Scan for the cell matching the given text and deliver its [x, y] coordinate at center. 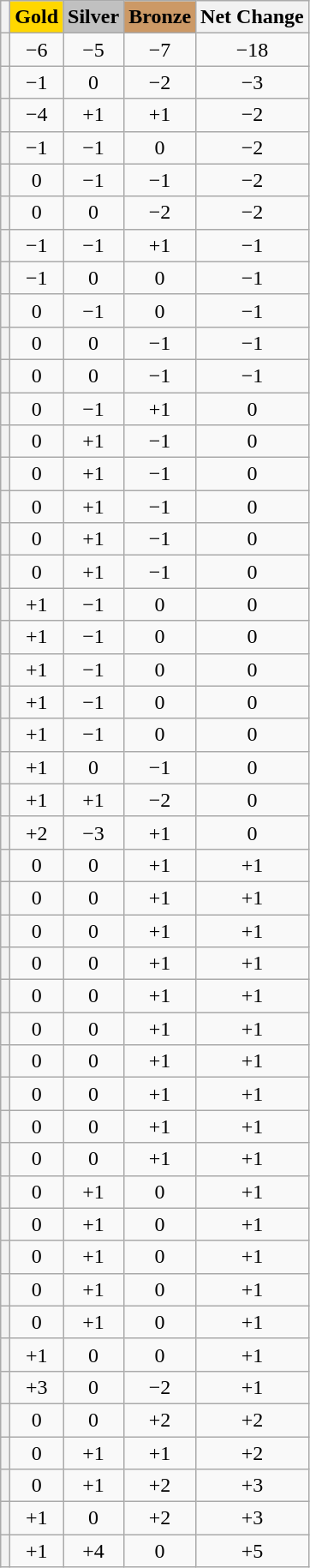
−6 [37, 50]
−4 [37, 115]
−18 [253, 50]
Net Change [253, 17]
Bronze [160, 17]
Gold [37, 17]
+4 [94, 1551]
Silver [94, 17]
+5 [253, 1551]
−7 [160, 50]
−5 [94, 50]
